Scan for the cell matching the given text and deliver its [x, y] coordinate at center. 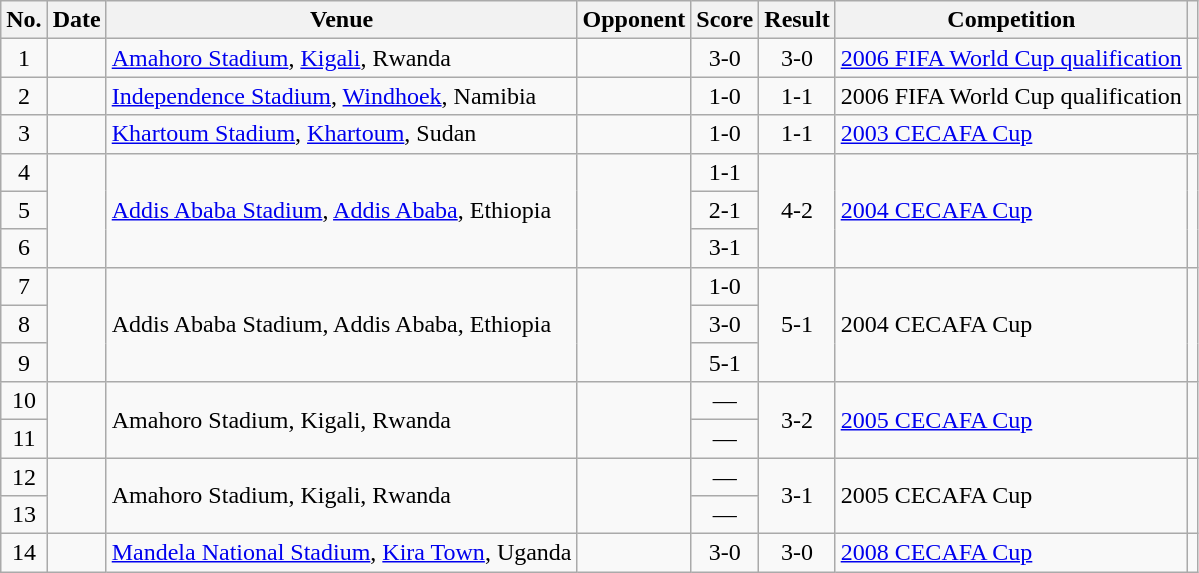
Result [797, 20]
3-2 [797, 419]
8 [24, 324]
Date [76, 20]
Opponent [634, 20]
Score [725, 20]
12 [24, 477]
No. [24, 20]
2-1 [725, 210]
6 [24, 248]
13 [24, 515]
Mandela National Stadium, Kira Town, Uganda [342, 553]
11 [24, 438]
14 [24, 553]
2 [24, 96]
5 [24, 210]
10 [24, 400]
1 [24, 58]
3 [24, 134]
2008 CECAFA Cup [1011, 553]
7 [24, 286]
4-2 [797, 210]
Competition [1011, 20]
9 [24, 362]
Khartoum Stadium, Khartoum, Sudan [342, 134]
4 [24, 172]
2003 CECAFA Cup [1011, 134]
Independence Stadium, Windhoek, Namibia [342, 96]
Venue [342, 20]
